Locate the cell with the specified text and output its [x, y] center coordinate. 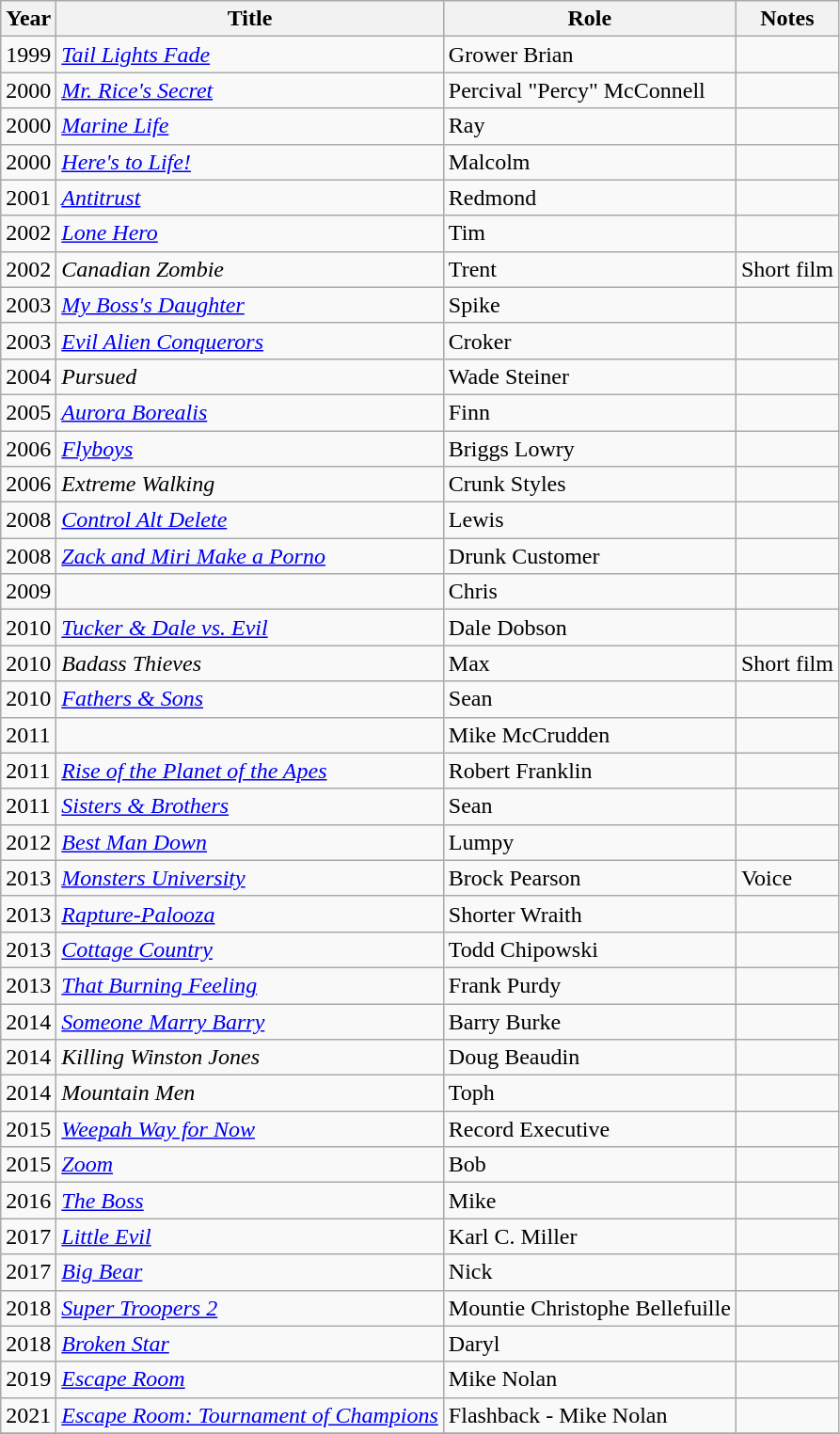
Drunk Customer [589, 556]
Best Man Down [250, 842]
Finn [589, 412]
Mike [589, 1201]
Doug Beaudin [589, 1058]
Dale Dobson [589, 628]
The Boss [250, 1201]
Evil Alien Conquerors [250, 341]
Daryl [589, 1344]
Bob [589, 1165]
Flashback - Mike Nolan [589, 1415]
Big Bear [250, 1272]
Nick [589, 1272]
Mike Nolan [589, 1379]
Super Troopers 2 [250, 1308]
Barry Burke [589, 1021]
Escape Room: Tournament of Champions [250, 1415]
Badass Thieves [250, 663]
Crunk Styles [589, 485]
My Boss's Daughter [250, 305]
Lumpy [589, 842]
Here's to Life! [250, 162]
2005 [28, 412]
Notes [786, 19]
Frank Purdy [589, 985]
Little Evil [250, 1236]
Marine Life [250, 126]
Croker [589, 341]
Someone Marry Barry [250, 1021]
Fathers & Sons [250, 699]
Year [28, 19]
Redmond [589, 198]
Title [250, 19]
2004 [28, 376]
Malcolm [589, 162]
Sisters & Brothers [250, 806]
Mike McCrudden [589, 735]
Ray [589, 126]
Karl C. Miller [589, 1236]
Cottage Country [250, 949]
Control Alt Delete [250, 520]
Percival "Percy" McConnell [589, 90]
Chris [589, 592]
Robert Franklin [589, 771]
Todd Chipowski [589, 949]
2021 [28, 1415]
Record Executive [589, 1129]
Max [589, 663]
Escape Room [250, 1379]
Tim [589, 233]
Flyboys [250, 449]
Mr. Rice's Secret [250, 90]
Pursued [250, 376]
Toph [589, 1093]
Rise of the Planet of the Apes [250, 771]
Killing Winston Jones [250, 1058]
Tail Lights Fade [250, 55]
Tucker & Dale vs. Evil [250, 628]
2019 [28, 1379]
1999 [28, 55]
Zack and Miri Make a Porno [250, 556]
Antitrust [250, 198]
Rapture-Palooza [250, 914]
Grower Brian [589, 55]
2001 [28, 198]
Weepah Way for Now [250, 1129]
Voice [786, 878]
Spike [589, 305]
Extreme Walking [250, 485]
Lewis [589, 520]
Briggs Lowry [589, 449]
Mountain Men [250, 1093]
Broken Star [250, 1344]
Aurora Borealis [250, 412]
Wade Steiner [589, 376]
Brock Pearson [589, 878]
Shorter Wraith [589, 914]
Canadian Zombie [250, 269]
2009 [28, 592]
Role [589, 19]
Mountie Christophe Bellefuille [589, 1308]
2016 [28, 1201]
Lone Hero [250, 233]
Monsters University [250, 878]
That Burning Feeling [250, 985]
Trent [589, 269]
Zoom [250, 1165]
2012 [28, 842]
